Locate the cell with the specified text and output its (x, y) center coordinate. 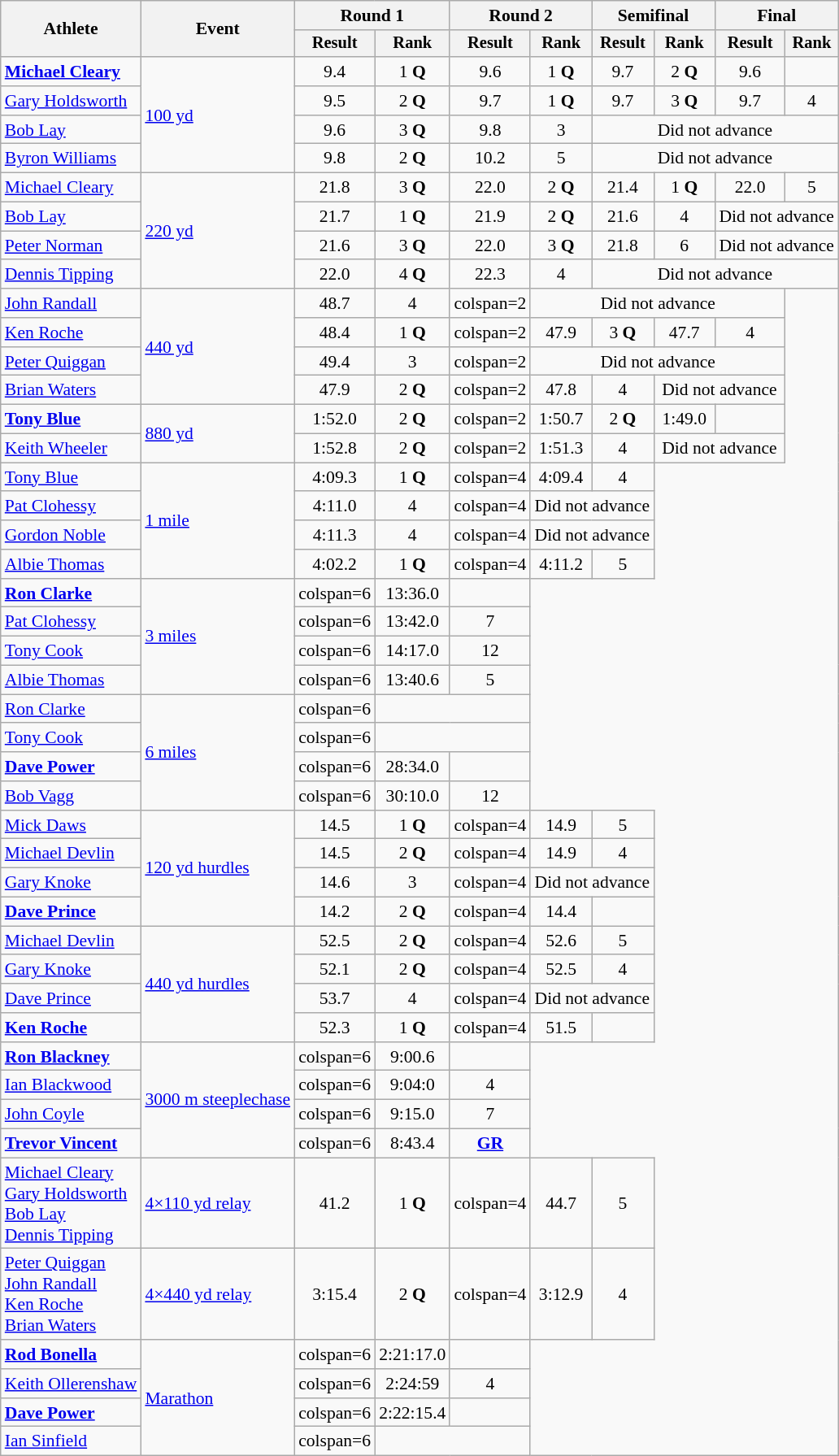
Ian Sinfield (72, 1441)
Peter Norman (72, 246)
880 yd (218, 434)
9:04:0 (412, 1085)
Rod Bonella (72, 1354)
1:49.0 (685, 419)
Final (776, 15)
3:12.9 (561, 1294)
Keith Ollerenshaw (72, 1384)
1:51.3 (561, 449)
51.5 (561, 1028)
Mick Daws (72, 825)
1:52.0 (335, 419)
8:43.4 (412, 1144)
Byron Williams (72, 159)
13:42.0 (412, 622)
John Randall (72, 303)
Athlete (72, 29)
4×440 yd relay (218, 1294)
4:11.2 (561, 564)
4 Q (412, 275)
13:40.6 (412, 680)
4×110 yd relay (218, 1203)
14.2 (335, 912)
4:11.3 (335, 535)
Brian Waters (72, 390)
1:52.8 (335, 449)
41.2 (335, 1203)
440 yd (218, 346)
9.4 (335, 72)
14.4 (561, 912)
Gary Holdsworth (72, 101)
100 yd (218, 115)
21.4 (623, 188)
4:09.3 (335, 477)
47.7 (685, 332)
2:21:17.0 (412, 1354)
GR (489, 1144)
Gordon Noble (72, 535)
Ian Blackwood (72, 1085)
9:15.0 (412, 1115)
30:10.0 (412, 796)
1:50.7 (561, 419)
9:00.6 (412, 1057)
44.7 (561, 1203)
4:02.2 (335, 564)
52.6 (561, 941)
3:15.4 (335, 1294)
22.3 (489, 275)
Michael ClearyGary HoldsworthBob LayDennis Tipping (72, 1203)
2:22:15.4 (412, 1413)
21.7 (335, 217)
220 yd (218, 231)
440 yd hurdles (218, 984)
Semifinal (654, 15)
48.4 (335, 332)
1 mile (218, 520)
21.9 (489, 217)
Peter QuigganJohn RandallKen RocheBrian Waters (72, 1294)
47.8 (561, 390)
John Coyle (72, 1115)
53.7 (335, 998)
10.2 (489, 159)
Bob Vagg (72, 796)
52.1 (335, 970)
Peter Quiggan (72, 362)
4:09.4 (561, 477)
13:36.0 (412, 593)
3000 m steeplechase (218, 1100)
6 miles (218, 752)
14.6 (335, 883)
Dennis Tipping (72, 275)
120 yd hurdles (218, 868)
Marathon (218, 1397)
Trevor Vincent (72, 1144)
52.3 (335, 1028)
28:34.0 (412, 767)
2:24:59 (412, 1384)
Round 2 (520, 15)
Event (218, 29)
4:11.0 (335, 506)
9.5 (335, 101)
6 (685, 246)
49.4 (335, 362)
14:17.0 (412, 651)
3 miles (218, 637)
Round 1 (372, 15)
48.7 (335, 303)
Keith Wheeler (72, 449)
Ron Blackney (72, 1057)
